From the cell containing the given text, extract its center point as (x, y) coordinate. 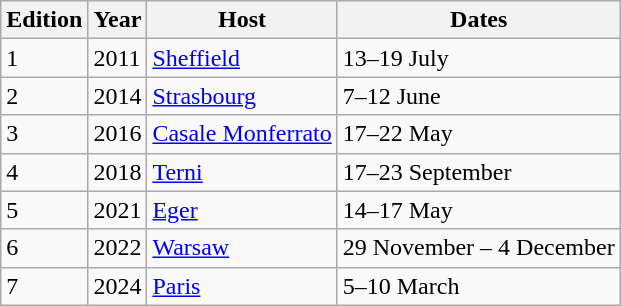
7–12 June (478, 96)
4 (44, 172)
13–19 July (478, 58)
Host (242, 20)
3 (44, 134)
2014 (118, 96)
Dates (478, 20)
29 November – 4 December (478, 248)
Eger (242, 210)
Year (118, 20)
2021 (118, 210)
1 (44, 58)
6 (44, 248)
Terni (242, 172)
17–23 September (478, 172)
5 (44, 210)
2016 (118, 134)
Strasbourg (242, 96)
17–22 May (478, 134)
14–17 May (478, 210)
2 (44, 96)
2024 (118, 286)
7 (44, 286)
Paris (242, 286)
2011 (118, 58)
Edition (44, 20)
Casale Monferrato (242, 134)
5–10 March (478, 286)
Sheffield (242, 58)
Warsaw (242, 248)
2018 (118, 172)
2022 (118, 248)
